For the text-containing cell, return its midpoint in (x, y) coordinate format. 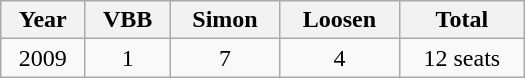
Loosen (339, 20)
7 (226, 58)
4 (339, 58)
VBB (128, 20)
Total (462, 20)
Simon (226, 20)
2009 (43, 58)
Year (43, 20)
12 seats (462, 58)
1 (128, 58)
